Identify which cell holds the provided text, then report its [x, y] central coordinate. 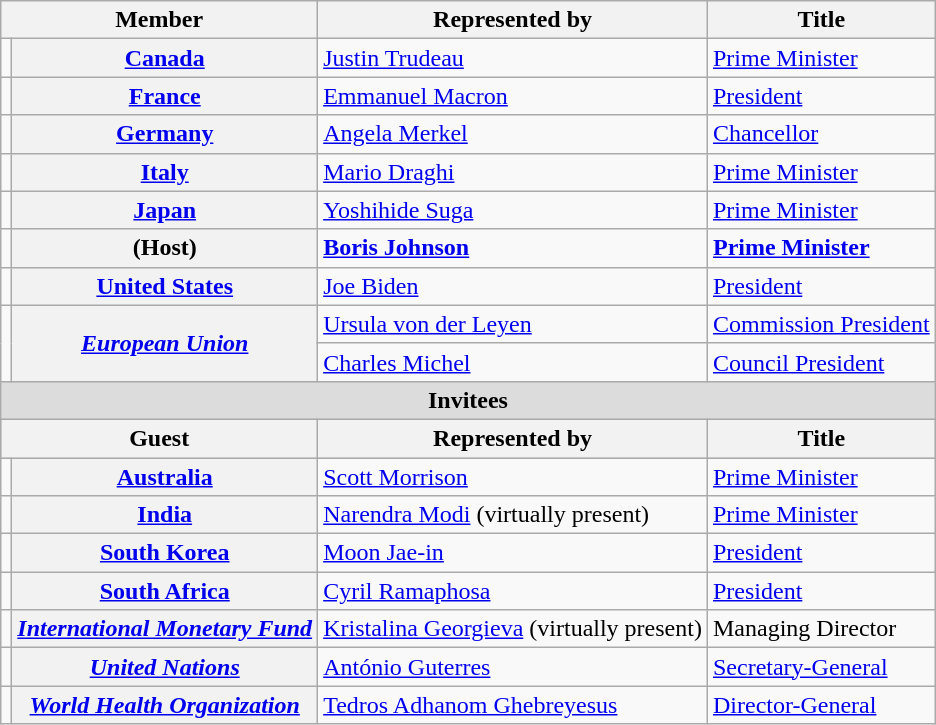
Italy [165, 172]
Angela Merkel [513, 134]
Joe Biden [513, 286]
International Monetary Fund [165, 629]
Australia [165, 477]
António Guterres [513, 667]
Director-General [821, 705]
United States [165, 286]
Ursula von der Leyen [513, 324]
Member [160, 20]
United Nations [165, 667]
Guest [160, 438]
World Health Organization [165, 705]
Japan [165, 210]
Cyril Ramaphosa [513, 591]
Justin Trudeau [513, 58]
Kristalina Georgieva (virtually present) [513, 629]
Chancellor [821, 134]
South Africa [165, 591]
Invitees [468, 400]
Secretary-General [821, 667]
Narendra Modi (virtually present) [513, 515]
France [165, 96]
Emmanuel Macron [513, 96]
Canada [165, 58]
Moon Jae-in [513, 553]
Tedros Adhanom Ghebreyesus [513, 705]
Mario Draghi [513, 172]
India [165, 515]
European Union [165, 343]
Scott Morrison [513, 477]
Commission President [821, 324]
South Korea [165, 553]
Council President [821, 362]
Boris Johnson [513, 248]
Charles Michel [513, 362]
Managing Director [821, 629]
Yoshihide Suga [513, 210]
(Host) [165, 248]
Germany [165, 134]
